Extract the [X, Y] coordinate from the center of the cell holding the provided text.  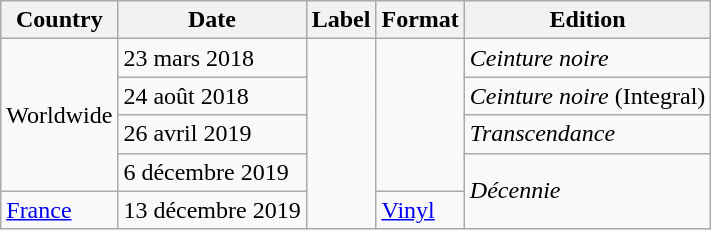
Format [420, 20]
Vinyl [420, 210]
Décennie [588, 191]
Date [212, 20]
Worldwide [60, 115]
26 avril 2019 [212, 134]
Ceinture noire (Integral) [588, 96]
23 mars 2018 [212, 58]
24 août 2018 [212, 96]
Label [341, 20]
6 décembre 2019 [212, 172]
France [60, 210]
13 décembre 2019 [212, 210]
Country [60, 20]
Transcendance [588, 134]
Ceinture noire [588, 58]
Edition [588, 20]
